Scan for the cell matching the given text and deliver its [x, y] coordinate at center. 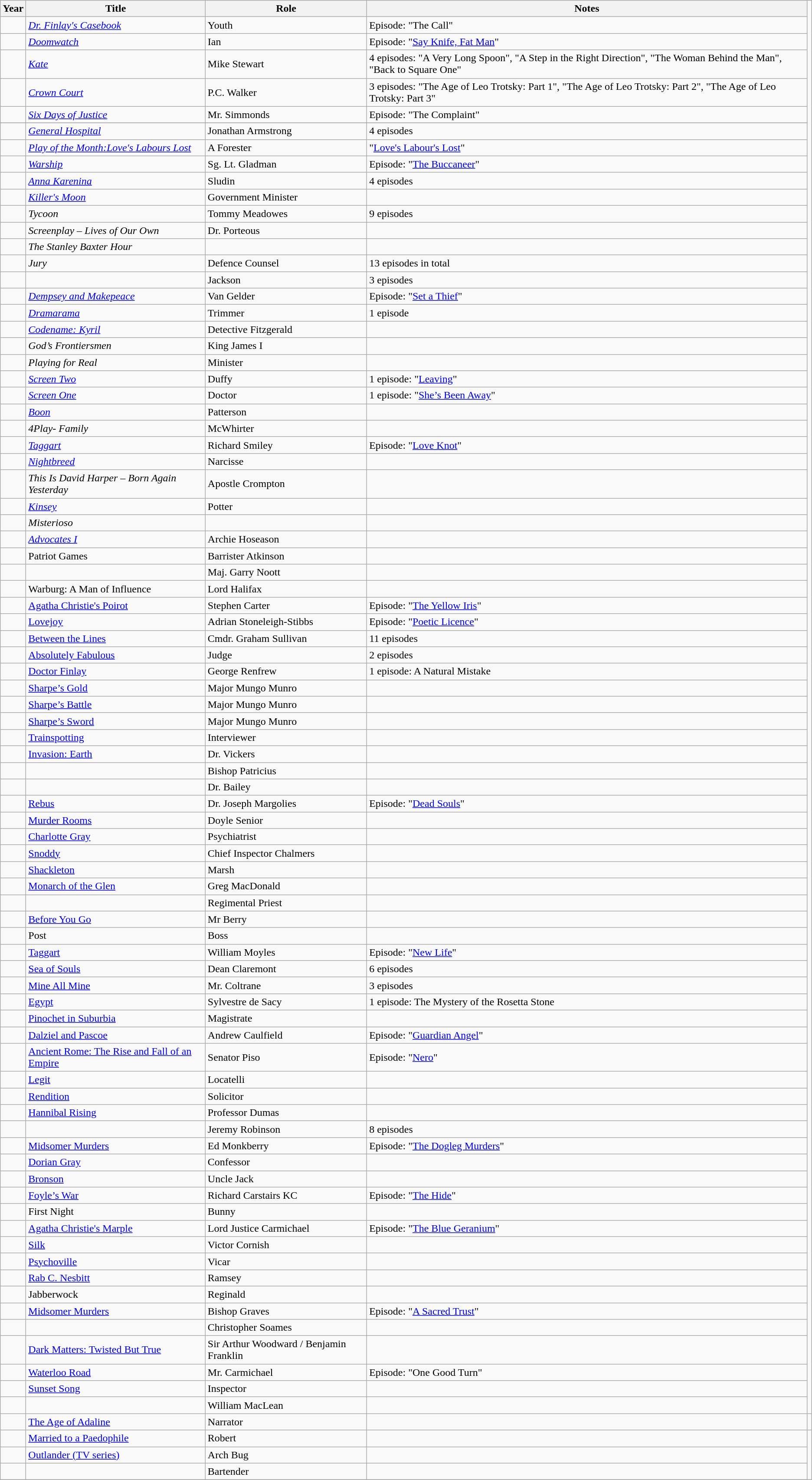
Episode: "Nero" [587, 1057]
Episode: "The Buccaneer" [587, 164]
Waterloo Road [115, 1372]
Mike Stewart [286, 64]
1 episode: "She’s Been Away" [587, 395]
Monarch of the Glen [115, 886]
Adrian Stoneleigh-Stibbs [286, 622]
Doomwatch [115, 42]
Jury [115, 263]
Patterson [286, 412]
P.C. Walker [286, 92]
Boss [286, 936]
Post [115, 936]
Kinsey [115, 506]
Andrew Caulfield [286, 1035]
Uncle Jack [286, 1179]
Crown Court [115, 92]
Barrister Atkinson [286, 556]
Dean Claremont [286, 969]
Episode: "One Good Turn" [587, 1372]
"Love's Labour's Lost" [587, 148]
Mr Berry [286, 919]
Episode: "A Sacred Trust" [587, 1311]
Kate [115, 64]
Sharpe’s Battle [115, 704]
Ed Monkberry [286, 1146]
Title [115, 9]
Trainspotting [115, 737]
Lord Halifax [286, 589]
Chief Inspector Chalmers [286, 853]
Narcisse [286, 461]
Mine All Mine [115, 985]
Professor Dumas [286, 1113]
Senator Piso [286, 1057]
Doctor [286, 395]
1 episode: A Natural Mistake [587, 671]
Murder Rooms [115, 820]
Nightbreed [115, 461]
Potter [286, 506]
Notes [587, 9]
Regimental Priest [286, 903]
Screenplay – Lives of Our Own [115, 230]
McWhirter [286, 428]
1 episode [587, 313]
Dalziel and Pascoe [115, 1035]
Sg. Lt. Gladman [286, 164]
Episode: "The Yellow Iris" [587, 605]
Year [13, 9]
Playing for Real [115, 362]
Episode: "New Life" [587, 952]
8 episodes [587, 1129]
The Age of Adaline [115, 1422]
Narrator [286, 1422]
Dr. Vickers [286, 754]
Psychoville [115, 1261]
Episode: "Guardian Angel" [587, 1035]
Mr. Coltrane [286, 985]
Advocates I [115, 539]
Charlotte Gray [115, 837]
Ramsey [286, 1278]
Dr. Finlay's Casebook [115, 25]
Greg MacDonald [286, 886]
Anna Karenina [115, 181]
Agatha Christie's Marple [115, 1228]
Archie Hoseason [286, 539]
Robert [286, 1438]
The Stanley Baxter Hour [115, 247]
Arch Bug [286, 1455]
Locatelli [286, 1080]
Sludin [286, 181]
Screen One [115, 395]
Episode: "The Hide" [587, 1195]
Role [286, 9]
Warship [115, 164]
Jackson [286, 280]
Sunset Song [115, 1389]
William Moyles [286, 952]
Bishop Patricius [286, 770]
Screen Two [115, 379]
Episode: "Dead Souls" [587, 804]
God’s Frontiersmen [115, 346]
Hannibal Rising [115, 1113]
Judge [286, 655]
Jonathan Armstrong [286, 131]
2 episodes [587, 655]
Reginald [286, 1294]
Patriot Games [115, 556]
Between the Lines [115, 638]
Trimmer [286, 313]
9 episodes [587, 214]
Bronson [115, 1179]
Dr. Porteous [286, 230]
Christopher Soames [286, 1328]
Apostle Crompton [286, 483]
Sir Arthur Woodward / Benjamin Franklin [286, 1350]
Dramarama [115, 313]
Cmdr. Graham Sullivan [286, 638]
Lord Justice Carmichael [286, 1228]
Pinochet in Suburbia [115, 1018]
Bunny [286, 1212]
Bishop Graves [286, 1311]
Lovejoy [115, 622]
Doctor Finlay [115, 671]
Bartender [286, 1471]
Legit [115, 1080]
Stephen Carter [286, 605]
Sylvestre de Sacy [286, 1002]
Psychiatrist [286, 837]
Victor Cornish [286, 1245]
Episode: "The Call" [587, 25]
Misterioso [115, 523]
General Hospital [115, 131]
Egypt [115, 1002]
Invasion: Earth [115, 754]
Dempsey and Makepeace [115, 296]
Foyle’s War [115, 1195]
Rebus [115, 804]
Dark Matters: Twisted But True [115, 1350]
Ian [286, 42]
Married to a Paedophile [115, 1438]
Mr. Carmichael [286, 1372]
Absolutely Fabulous [115, 655]
Detective Fitzgerald [286, 329]
Dr. Bailey [286, 787]
Outlander (TV series) [115, 1455]
Richard Carstairs KC [286, 1195]
6 episodes [587, 969]
Killer's Moon [115, 197]
Jabberwock [115, 1294]
Maj. Garry Noott [286, 572]
Solicitor [286, 1096]
Minister [286, 362]
4 episodes: "A Very Long Spoon", "A Step in the Right Direction", "The Woman Behind the Man", "Back to Square One" [587, 64]
Episode: "The Dogleg Murders" [587, 1146]
This Is David Harper – Born Again Yesterday [115, 483]
Marsh [286, 870]
Confessor [286, 1162]
Duffy [286, 379]
Dr. Joseph Margolies [286, 804]
Episode: "The Complaint" [587, 115]
Six Days of Justice [115, 115]
1 episode: The Mystery of the Rosetta Stone [587, 1002]
Snoddy [115, 853]
Van Gelder [286, 296]
Before You Go [115, 919]
Warburg: A Man of Influence [115, 589]
A Forester [286, 148]
Boon [115, 412]
Richard Smiley [286, 445]
First Night [115, 1212]
Episode: "Set a Thief" [587, 296]
Tommy Meadowes [286, 214]
Silk [115, 1245]
Ancient Rome: The Rise and Fall of an Empire [115, 1057]
Episode: "Love Knot" [587, 445]
Interviewer [286, 737]
Jeremy Robinson [286, 1129]
Youth [286, 25]
Episode: "Poetic Licence" [587, 622]
Sharpe’s Gold [115, 688]
Mr. Simmonds [286, 115]
Doyle Senior [286, 820]
Episode: "The Blue Geranium" [587, 1228]
Dorian Gray [115, 1162]
Sea of Souls [115, 969]
Play of the Month:Love's Labours Lost [115, 148]
4Play- Family [115, 428]
William MacLean [286, 1405]
13 episodes in total [587, 263]
3 episodes: "The Age of Leo Trotsky: Part 1", "The Age of Leo Trotsky: Part 2", "The Age of Leo Trotsky: Part 3" [587, 92]
Agatha Christie's Poirot [115, 605]
Magistrate [286, 1018]
1 episode: "Leaving" [587, 379]
Rab C. Nesbitt [115, 1278]
Tycoon [115, 214]
King James I [286, 346]
Codename: Kyril [115, 329]
11 episodes [587, 638]
Vicar [286, 1261]
Government Minister [286, 197]
George Renfrew [286, 671]
Inspector [286, 1389]
Sharpe’s Sword [115, 721]
Episode: "Say Knife, Fat Man" [587, 42]
Rendition [115, 1096]
Shackleton [115, 870]
Defence Counsel [286, 263]
